Search for the cell housing the specified text and yield its [x, y] center coordinate. 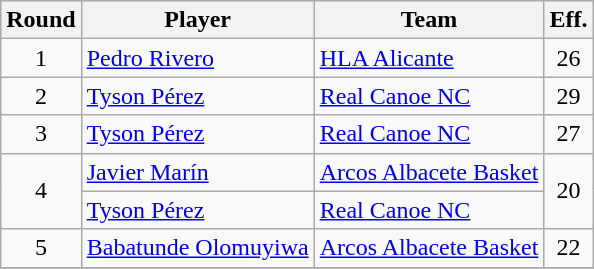
29 [568, 96]
27 [568, 134]
5 [41, 248]
HLA Alicante [429, 58]
Eff. [568, 20]
Team [429, 20]
Player [198, 20]
Round [41, 20]
4 [41, 191]
Javier Marín [198, 172]
22 [568, 248]
1 [41, 58]
2 [41, 96]
3 [41, 134]
Pedro Rivero [198, 58]
26 [568, 58]
20 [568, 191]
Babatunde Olomuyiwa [198, 248]
